Capture the cell that displays the provided text and extract its [X, Y] central coordinate. 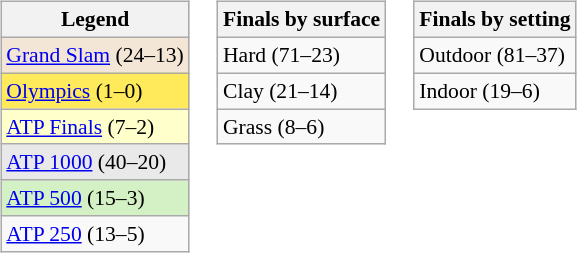
Finals by surface [302, 20]
Clay (21–14) [302, 91]
Grass (8–6) [302, 127]
ATP 500 (15–3) [95, 198]
Grand Slam (24–13) [95, 55]
Hard (71–23) [302, 55]
ATP 1000 (40–20) [95, 162]
Indoor (19–6) [494, 91]
ATP 250 (13–5) [95, 234]
Olympics (1–0) [95, 91]
Outdoor (81–37) [494, 55]
Finals by setting [494, 20]
ATP Finals (7–2) [95, 127]
Legend [95, 20]
